Extract the [x, y] coordinate from the center of the cell holding the provided text.  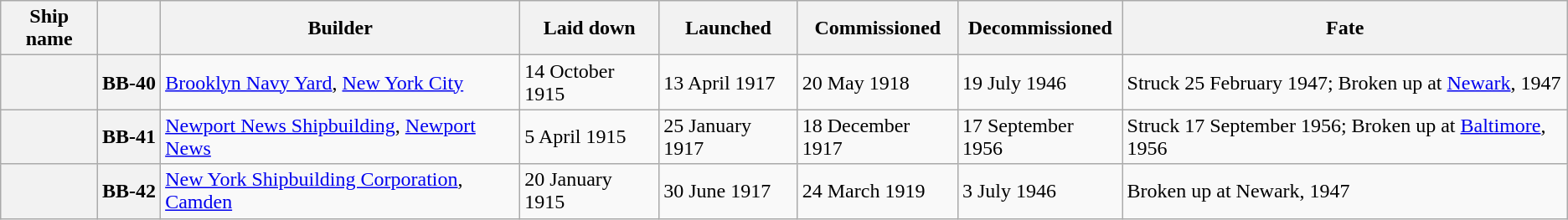
Broken up at Newark, 1947 [1345, 191]
14 October 1915 [590, 82]
5 April 1915 [590, 137]
Launched [729, 28]
Struck 17 September 1956; Broken up at Baltimore, 1956 [1345, 137]
30 June 1917 [729, 191]
BB-41 [129, 137]
20 May 1918 [878, 82]
Laid down [590, 28]
BB-40 [129, 82]
20 January 1915 [590, 191]
Decommissioned [1040, 28]
Brooklyn Navy Yard, New York City [340, 82]
Struck 25 February 1947; Broken up at Newark, 1947 [1345, 82]
Ship name [49, 28]
25 January 1917 [729, 137]
18 December 1917 [878, 137]
Builder [340, 28]
BB-42 [129, 191]
Fate [1345, 28]
New York Shipbuilding Corporation, Camden [340, 191]
Newport News Shipbuilding, Newport News [340, 137]
19 July 1946 [1040, 82]
17 September 1956 [1040, 137]
13 April 1917 [729, 82]
24 March 1919 [878, 191]
3 July 1946 [1040, 191]
Commissioned [878, 28]
